Extract the [X, Y] coordinate from the center of the cell holding the provided text.  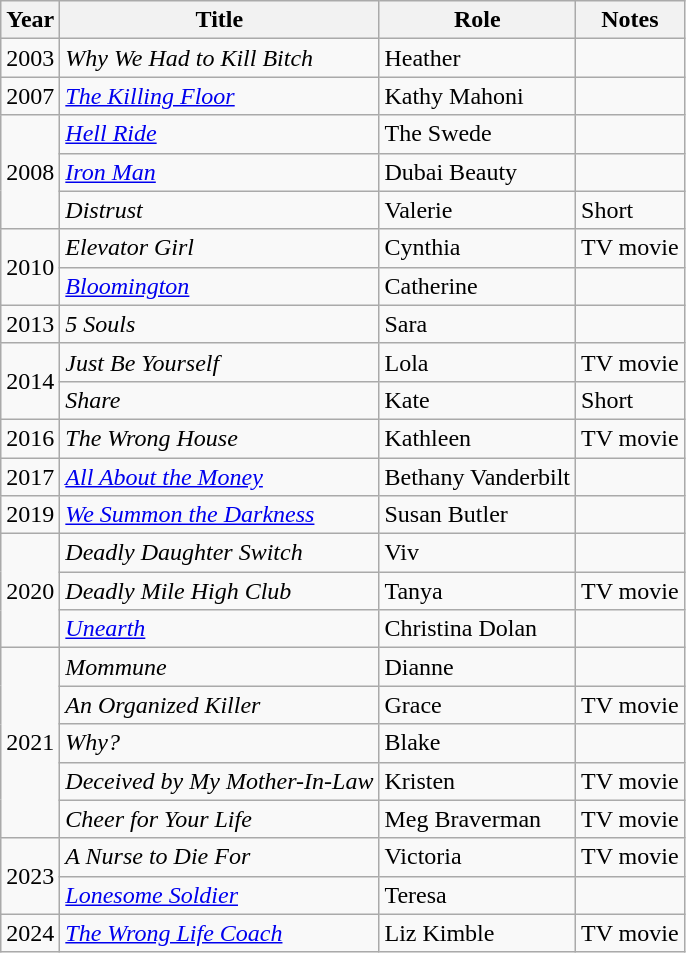
2020 [30, 591]
Dianne [478, 667]
All About the Money [220, 477]
2014 [30, 381]
Heather [478, 58]
Christina Dolan [478, 629]
The Wrong House [220, 438]
2023 [30, 876]
Kate [478, 400]
Bloomington [220, 286]
Why We Had to Kill Bitch [220, 58]
Cheer for Your Life [220, 819]
2008 [30, 172]
An Organized Killer [220, 705]
5 Souls [220, 324]
2019 [30, 515]
Lonesome Soldier [220, 895]
Valerie [478, 210]
Catherine [478, 286]
Iron Man [220, 172]
Why? [220, 743]
Cynthia [478, 248]
Unearth [220, 629]
The Wrong Life Coach [220, 933]
Year [30, 20]
Bethany Vanderbilt [478, 477]
Liz Kimble [478, 933]
Teresa [478, 895]
2007 [30, 96]
We Summon the Darkness [220, 515]
Viv [478, 553]
Role [478, 20]
Hell Ride [220, 134]
Kathleen [478, 438]
Deadly Mile High Club [220, 591]
Sara [478, 324]
Dubai Beauty [478, 172]
2017 [30, 477]
Susan Butler [478, 515]
Deadly Daughter Switch [220, 553]
2003 [30, 58]
Grace [478, 705]
Elevator Girl [220, 248]
Victoria [478, 857]
2013 [30, 324]
2021 [30, 743]
Kathy Mahoni [478, 96]
Blake [478, 743]
The Killing Floor [220, 96]
Notes [630, 20]
Share [220, 400]
Distrust [220, 210]
2016 [30, 438]
2010 [30, 267]
A Nurse to Die For [220, 857]
Meg Braverman [478, 819]
Lola [478, 362]
Just Be Yourself [220, 362]
The Swede [478, 134]
Deceived by My Mother-In-Law [220, 781]
2024 [30, 933]
Mommune [220, 667]
Tanya [478, 591]
Kristen [478, 781]
Title [220, 20]
